Extract the (X, Y) coordinate from the center of the cell holding the provided text.  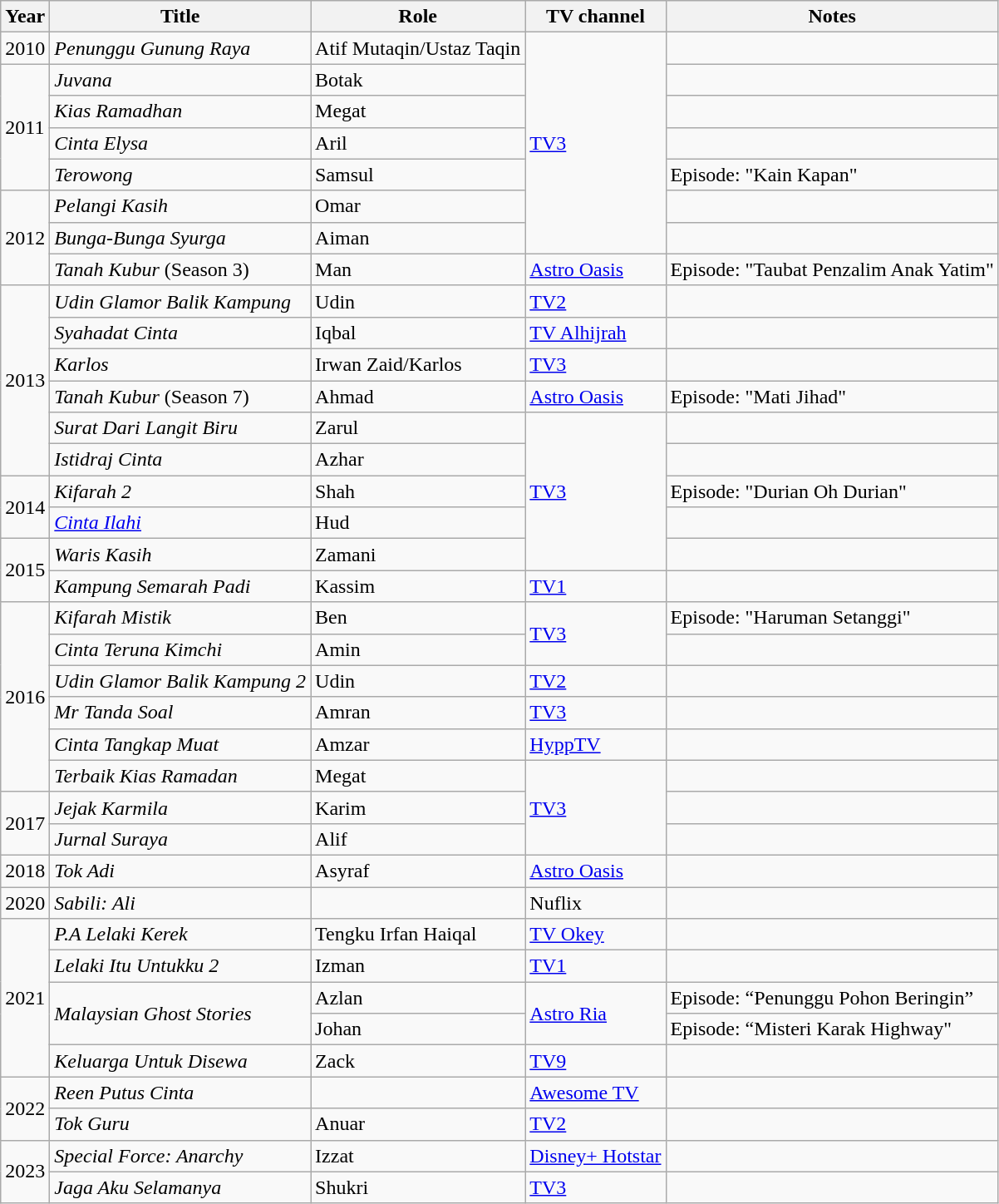
Reen Putus Cinta (180, 1093)
Istidraj Cinta (180, 460)
Waris Kasih (180, 555)
Ben (418, 618)
Man (418, 269)
Notes (832, 17)
Udin Glamor Balik Kampung (180, 301)
Udin Glamor Balik Kampung 2 (180, 681)
Ahmad (418, 397)
Tok Adi (180, 871)
Tanah Kubur (Season 3) (180, 269)
Shah (418, 491)
TV9 (595, 1061)
Azhar (418, 460)
Juvana (180, 80)
2016 (25, 697)
TV Alhijrah (595, 333)
Pelangi Kasih (180, 206)
Nuflix (595, 902)
2010 (25, 48)
Title (180, 17)
Botak (418, 80)
Awesome TV (595, 1093)
Episode: "Kain Kapan" (832, 175)
Hud (418, 523)
Izzat (418, 1156)
Special Force: Anarchy (180, 1156)
2011 (25, 127)
Aiman (418, 238)
Zarul (418, 428)
Kassim (418, 586)
Malaysian Ghost Stories (180, 1014)
Lelaki Itu Untukku 2 (180, 966)
2018 (25, 871)
Cinta Tangkap Muat (180, 744)
Surat Dari Langit Biru (180, 428)
Jejak Karmila (180, 807)
Cinta Elysa (180, 143)
Episode: "Haruman Setanggi" (832, 618)
2014 (25, 507)
Atif Mutaqin/Ustaz Taqin (418, 48)
Anuar (418, 1124)
Zack (418, 1061)
Episode: "Taubat Penzalim Anak Yatim" (832, 269)
Mr Tanda Soal (180, 713)
Tengku Irfan Haiqal (418, 935)
Terbaik Kias Ramadan (180, 776)
Asyraf (418, 871)
Tanah Kubur (Season 7) (180, 397)
Kifarah Mistik (180, 618)
Amran (418, 713)
Irwan Zaid/Karlos (418, 364)
Azlan (418, 998)
Shukri (418, 1187)
Johan (418, 1029)
2017 (25, 823)
Omar (418, 206)
Alif (418, 839)
Cinta Teruna Kimchi (180, 649)
Syahadat Cinta (180, 333)
HyppTV (595, 744)
TV Okey (595, 935)
Terowong (180, 175)
Samsul (418, 175)
2022 (25, 1108)
Iqbal (418, 333)
2023 (25, 1172)
Amin (418, 649)
2021 (25, 998)
2013 (25, 380)
Aril (418, 143)
2012 (25, 238)
Penunggu Gunung Raya (180, 48)
Kifarah 2 (180, 491)
Role (418, 17)
Kias Ramadhan (180, 111)
Jurnal Suraya (180, 839)
Bunga-Bunga Syurga (180, 238)
Disney+ Hotstar (595, 1156)
P.A Lelaki Kerek (180, 935)
Tok Guru (180, 1124)
Astro Ria (595, 1014)
Keluarga Untuk Disewa (180, 1061)
2020 (25, 902)
Cinta Ilahi (180, 523)
Kampung Semarah Padi (180, 586)
Zamani (418, 555)
Izman (418, 966)
Year (25, 17)
Episode: "Durian Oh Durian" (832, 491)
Jaga Aku Selamanya (180, 1187)
Episode: “Penunggu Pohon Beringin” (832, 998)
TV channel (595, 17)
Sabili: Ali (180, 902)
Karlos (180, 364)
Amzar (418, 744)
2015 (25, 570)
Karim (418, 807)
Episode: “Misteri Karak Highway" (832, 1029)
Episode: "Mati Jihad" (832, 397)
